Return [X, Y] of the center of cell containing provided text 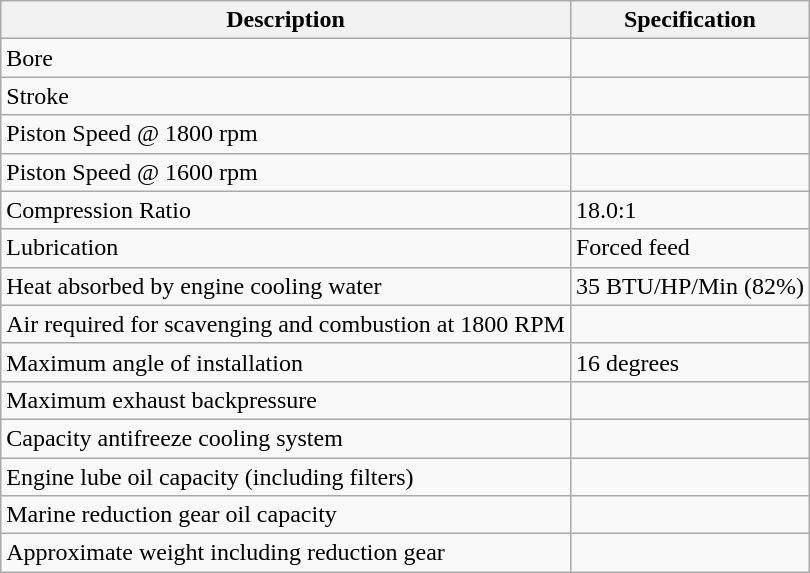
Compression Ratio [286, 210]
Forced feed [690, 248]
Piston Speed @ 1600 rpm [286, 172]
Air required for scavenging and combustion at 1800 RPM [286, 324]
Maximum angle of installation [286, 362]
18.0:1 [690, 210]
Engine lube oil capacity (including filters) [286, 477]
35 BTU/HP/Min (82%) [690, 286]
Bore [286, 58]
Piston Speed @ 1800 rpm [286, 134]
Specification [690, 20]
Marine reduction gear oil capacity [286, 515]
Lubrication [286, 248]
Description [286, 20]
16 degrees [690, 362]
Stroke [286, 96]
Approximate weight including reduction gear [286, 553]
Maximum exhaust backpressure [286, 400]
Heat absorbed by engine cooling water [286, 286]
Capacity antifreeze cooling system [286, 438]
